Identify which cell holds the provided text, then report its [X, Y] central coordinate. 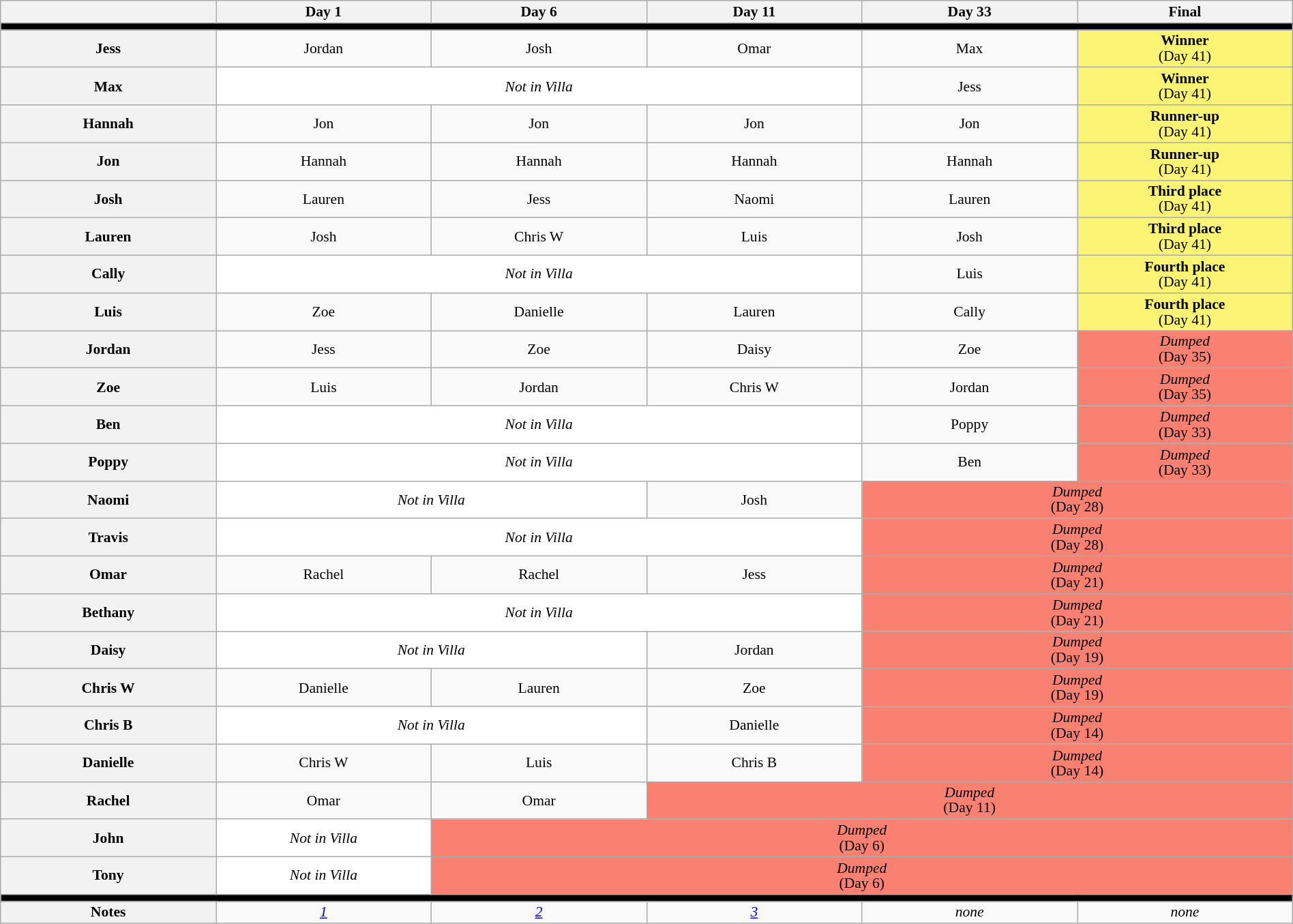
Day 33 [970, 12]
Bethany [108, 612]
Notes [108, 912]
1 [323, 912]
Final [1185, 12]
3 [754, 912]
Dumped (Day 11) [970, 801]
2 [539, 912]
Tony [108, 876]
Day 11 [754, 12]
Day 1 [323, 12]
John [108, 839]
Travis [108, 537]
Day 6 [539, 12]
